From the cell containing the given text, extract its center point as [x, y] coordinate. 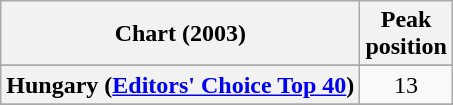
Chart (2003) [180, 34]
Peakposition [406, 34]
13 [406, 85]
Hungary (Editors' Choice Top 40) [180, 85]
